Determine the [x, y] coordinate at the center of the cell enclosing the given text.  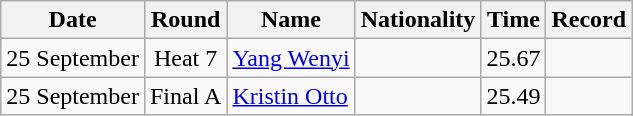
Heat 7 [185, 58]
Yang Wenyi [291, 58]
Time [514, 20]
Kristin Otto [291, 96]
Record [589, 20]
Final A [185, 96]
Round [185, 20]
25.49 [514, 96]
25.67 [514, 58]
Name [291, 20]
Nationality [418, 20]
Date [73, 20]
